Determine the [x, y] coordinate at the center of the cell enclosing the given text.  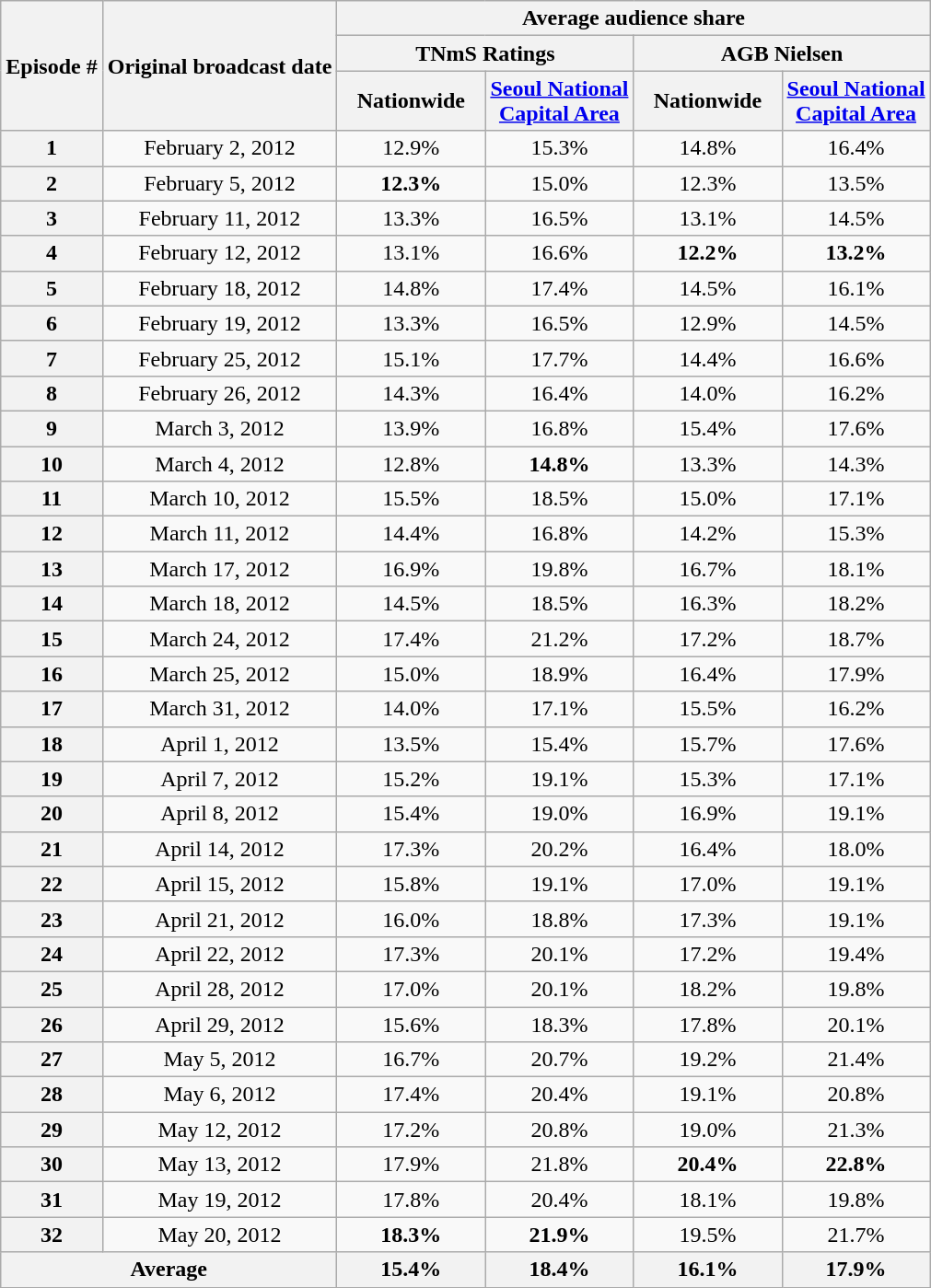
15.6% [411, 1025]
32 [52, 1235]
25 [52, 989]
April 1, 2012 [219, 744]
9 [52, 428]
AGB Nielsen [782, 53]
22 [52, 884]
May 13, 2012 [219, 1165]
March 24, 2012 [219, 639]
Average [169, 1270]
19.2% [707, 1060]
16.3% [707, 604]
14.2% [707, 534]
April 22, 2012 [219, 954]
February 2, 2012 [219, 148]
19.4% [856, 954]
March 31, 2012 [219, 709]
19 [52, 779]
April 7, 2012 [219, 779]
23 [52, 919]
2 [52, 183]
18.9% [560, 674]
10 [52, 463]
March 18, 2012 [219, 604]
15.7% [707, 744]
April 8, 2012 [219, 814]
May 20, 2012 [219, 1235]
8 [52, 393]
16 [52, 674]
19.5% [707, 1235]
20.7% [560, 1060]
February 11, 2012 [219, 218]
21.9% [560, 1235]
April 28, 2012 [219, 989]
6 [52, 323]
April 15, 2012 [219, 884]
12.2% [707, 253]
17 [52, 709]
24 [52, 954]
21.7% [856, 1235]
14 [52, 604]
13.2% [856, 253]
April 29, 2012 [219, 1025]
13.9% [411, 428]
22.8% [856, 1165]
February 26, 2012 [219, 393]
18.8% [560, 919]
TNmS Ratings [485, 53]
30 [52, 1165]
11 [52, 499]
31 [52, 1200]
15.8% [411, 884]
February 25, 2012 [219, 358]
12 [52, 534]
Episode # [52, 66]
February 5, 2012 [219, 183]
26 [52, 1025]
5 [52, 288]
March 17, 2012 [219, 569]
21.8% [560, 1165]
20 [52, 814]
May 12, 2012 [219, 1130]
May 19, 2012 [219, 1200]
17.7% [560, 358]
7 [52, 358]
28 [52, 1095]
20.2% [560, 849]
May 5, 2012 [219, 1060]
12.8% [411, 463]
27 [52, 1060]
18 [52, 744]
29 [52, 1130]
March 4, 2012 [219, 463]
February 19, 2012 [219, 323]
21 [52, 849]
May 6, 2012 [219, 1095]
15 [52, 639]
13 [52, 569]
18.4% [560, 1270]
March 10, 2012 [219, 499]
21.2% [560, 639]
February 12, 2012 [219, 253]
21.4% [856, 1060]
Average audience share [634, 18]
3 [52, 218]
15.1% [411, 358]
March 3, 2012 [219, 428]
18.0% [856, 849]
21.3% [856, 1130]
15.2% [411, 779]
April 21, 2012 [219, 919]
18.7% [856, 639]
4 [52, 253]
March 25, 2012 [219, 674]
1 [52, 148]
16.0% [411, 919]
April 14, 2012 [219, 849]
Original broadcast date [219, 66]
March 11, 2012 [219, 534]
February 18, 2012 [219, 288]
